Find where the given text appears and provide that cell's center as (x, y) coordinate. 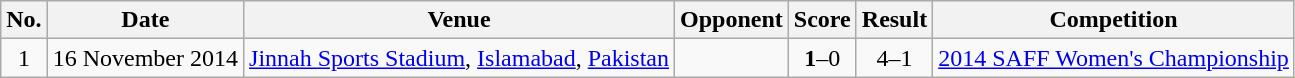
Jinnah Sports Stadium, Islamabad, Pakistan (460, 58)
Opponent (732, 20)
16 November 2014 (145, 58)
1 (24, 58)
4–1 (894, 58)
Result (894, 20)
Competition (1114, 20)
Venue (460, 20)
No. (24, 20)
2014 SAFF Women's Championship (1114, 58)
Score (822, 20)
1–0 (822, 58)
Date (145, 20)
